Capture the cell that displays the provided text and extract its [x, y] central coordinate. 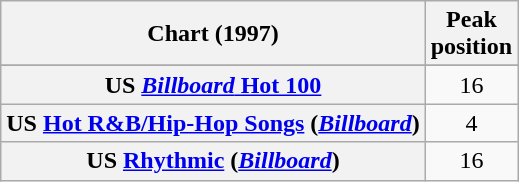
US Billboard Hot 100 [213, 85]
US Rhythmic (Billboard) [213, 161]
4 [471, 123]
Peakposition [471, 34]
US Hot R&B/Hip-Hop Songs (Billboard) [213, 123]
Chart (1997) [213, 34]
